Locate the cell with the specified text and output its (X, Y) center coordinate. 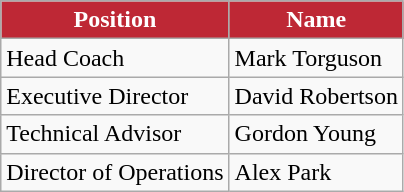
Alex Park (316, 172)
Head Coach (115, 58)
Director of Operations (115, 172)
Position (115, 20)
Mark Torguson (316, 58)
David Robertson (316, 96)
Gordon Young (316, 134)
Name (316, 20)
Technical Advisor (115, 134)
Executive Director (115, 96)
